Identify which cell holds the provided text, then report its (X, Y) central coordinate. 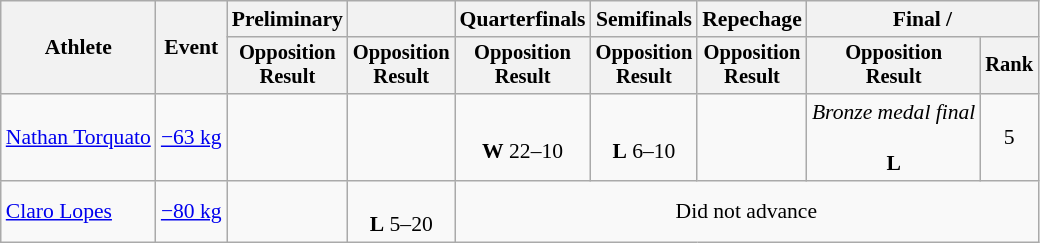
5 (1009, 138)
L 5–20 (402, 212)
Claro Lopes (78, 212)
Final / (922, 19)
Bronze medal finalL (894, 138)
Rank (1009, 66)
Nathan Torquato (78, 138)
−80 kg (192, 212)
Event (192, 48)
Athlete (78, 48)
−63 kg (192, 138)
Repechage (752, 19)
W 22–10 (523, 138)
L 6–10 (644, 138)
Semifinals (644, 19)
Preliminary (288, 19)
Quarterfinals (523, 19)
Did not advance (746, 212)
